Locate the cell with the specified text and output its [x, y] center coordinate. 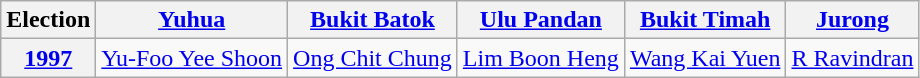
Bukit Batok [373, 20]
Yu-Foo Yee Shoon [192, 58]
Ulu Pandan [540, 20]
Bukit Timah [705, 20]
Lim Boon Heng [540, 58]
R Ravindran [852, 58]
Yuhua [192, 20]
Wang Kai Yuen [705, 58]
1997 [48, 58]
Ong Chit Chung [373, 58]
Election [48, 20]
Jurong [852, 20]
